Identify which cell holds the provided text, then report its [X, Y] central coordinate. 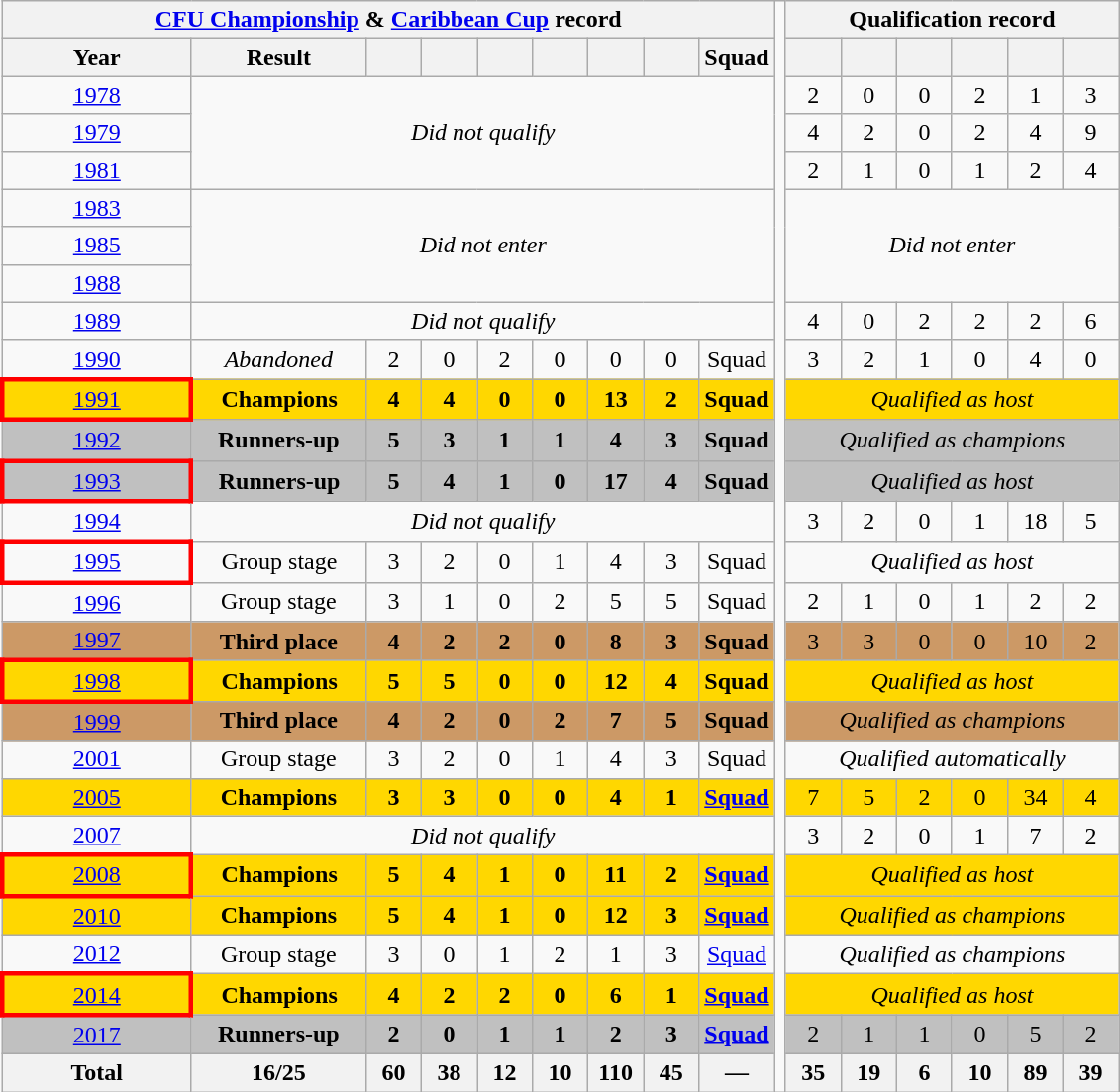
Qualification record [952, 20]
— [737, 1072]
2010 [97, 916]
1997 [97, 642]
1999 [97, 721]
8 [616, 642]
Abandoned [278, 359]
1995 [97, 562]
17 [616, 481]
11 [616, 875]
1979 [97, 133]
2014 [97, 994]
38 [449, 1072]
2012 [97, 954]
39 [1091, 1072]
1983 [97, 208]
Result [278, 57]
45 [671, 1072]
CFU Championship & Caribbean Cup record [388, 20]
2005 [97, 797]
35 [813, 1072]
2008 [97, 875]
Year [97, 57]
1978 [97, 95]
1990 [97, 359]
18 [1036, 521]
16/25 [278, 1072]
110 [616, 1072]
19 [868, 1072]
1981 [97, 170]
1991 [97, 400]
9 [1091, 133]
1992 [97, 440]
1994 [97, 521]
1996 [97, 602]
Qualified automatically [952, 759]
Total [97, 1072]
1989 [97, 321]
34 [1036, 797]
1998 [97, 681]
2001 [97, 759]
1988 [97, 283]
1985 [97, 246]
13 [616, 400]
1993 [97, 481]
2017 [97, 1035]
60 [393, 1072]
89 [1036, 1072]
2007 [97, 836]
